From the cell containing the given text, extract its center point as [x, y] coordinate. 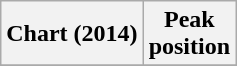
Chart (2014) [72, 34]
Peakposition [189, 34]
